Capture the cell that displays the provided text and extract its [x, y] central coordinate. 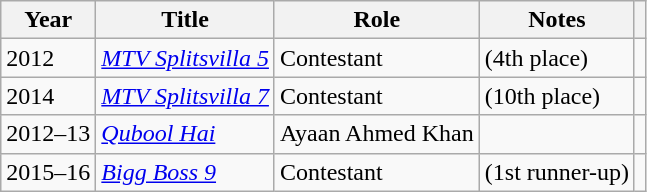
Role [376, 20]
(1st runner-up) [556, 172]
2012 [48, 58]
(10th place) [556, 96]
Title [186, 20]
(4th place) [556, 58]
2015–16 [48, 172]
MTV Splitsvilla 7 [186, 96]
Ayaan Ahmed Khan [376, 134]
2012–13 [48, 134]
Bigg Boss 9 [186, 172]
2014 [48, 96]
Notes [556, 20]
Year [48, 20]
Qubool Hai [186, 134]
MTV Splitsvilla 5 [186, 58]
